Provide the (X, Y) coordinate of the cell's center where the given text is located.  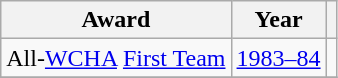
Year (278, 20)
All-WCHA First Team (116, 58)
Award (116, 20)
1983–84 (278, 58)
